Scan for the cell matching the given text and deliver its [X, Y] coordinate at center. 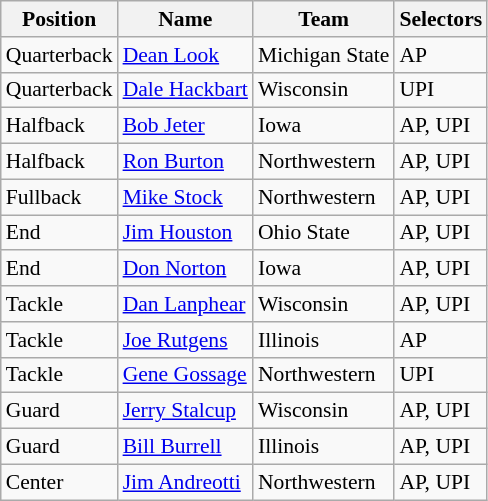
Ron Burton [186, 162]
Position [60, 19]
Name [186, 19]
Fullback [60, 197]
Dan Lanphear [186, 304]
Bob Jeter [186, 126]
Dean Look [186, 55]
Team [324, 19]
Jim Houston [186, 233]
Don Norton [186, 269]
Dale Hackbart [186, 90]
Jerry Stalcup [186, 411]
Mike Stock [186, 197]
Jim Andreotti [186, 482]
Joe Rutgens [186, 340]
Selectors [440, 19]
Ohio State [324, 233]
Bill Burrell [186, 447]
Michigan State [324, 55]
Center [60, 482]
Gene Gossage [186, 375]
